Provide the (x, y) coordinate of the cell's center where the given text is located.  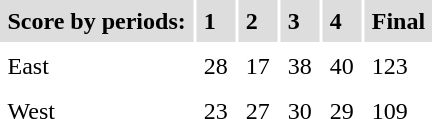
1 (216, 21)
Score by periods: (96, 21)
38 (300, 66)
3 (300, 21)
4 (342, 21)
Final (398, 21)
123 (398, 66)
17 (258, 66)
2 (258, 21)
40 (342, 66)
East (96, 66)
28 (216, 66)
